From the cell containing the given text, extract its center point as [x, y] coordinate. 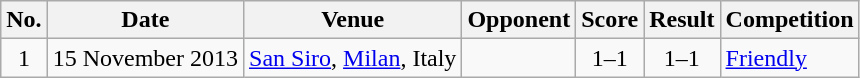
Date [145, 20]
San Siro, Milan, Italy [353, 58]
No. [24, 20]
Competition [790, 20]
Venue [353, 20]
Friendly [790, 58]
Score [610, 20]
15 November 2013 [145, 58]
1 [24, 58]
Opponent [519, 20]
Result [682, 20]
